Return (x, y) of the center of cell containing provided text 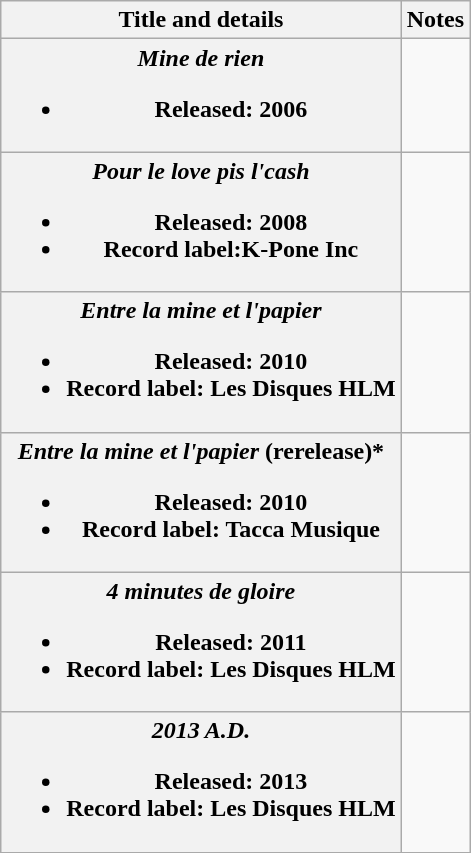
4 minutes de gloireReleased: 2011Record label: Les Disques HLM (201, 642)
Title and details (201, 20)
Entre la mine et l'papierReleased: 2010Record label: Les Disques HLM (201, 362)
Notes (435, 20)
Pour le love pis l'cashReleased: 2008Record label:K-Pone Inc (201, 222)
Entre la mine et l'papier (rerelease)*Released: 2010Record label: Tacca Musique (201, 502)
Mine de rienReleased: 2006 (201, 96)
2013 A.D.Released: 2013Record label: Les Disques HLM (201, 782)
